Return [X, Y] of the center of cell containing provided text 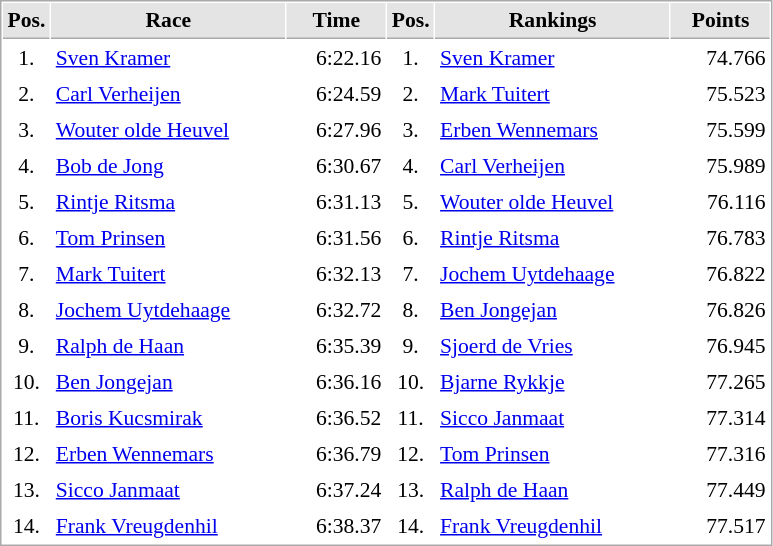
6:24.59 [336, 93]
77.265 [720, 381]
Boris Kucsmirak [168, 417]
77.517 [720, 525]
77.314 [720, 417]
Points [720, 21]
76.822 [720, 273]
Rankings [553, 21]
76.945 [720, 345]
6:27.96 [336, 129]
6:35.39 [336, 345]
6:36.79 [336, 453]
76.116 [720, 201]
6:37.24 [336, 489]
6:31.56 [336, 237]
74.766 [720, 57]
6:31.13 [336, 201]
6:32.72 [336, 309]
75.523 [720, 93]
6:30.67 [336, 165]
6:32.13 [336, 273]
75.989 [720, 165]
76.826 [720, 309]
Bjarne Rykkje [553, 381]
Bob de Jong [168, 165]
75.599 [720, 129]
6:38.37 [336, 525]
6:22.16 [336, 57]
Race [168, 21]
6:36.16 [336, 381]
6:36.52 [336, 417]
77.316 [720, 453]
76.783 [720, 237]
77.449 [720, 489]
Sjoerd de Vries [553, 345]
Time [336, 21]
